Locate the cell with the specified text and output its (x, y) center coordinate. 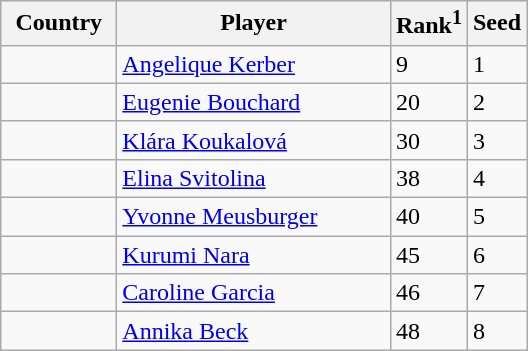
Kurumi Nara (254, 255)
Klára Koukalová (254, 140)
38 (428, 178)
Seed (496, 24)
6 (496, 255)
Player (254, 24)
Elina Svitolina (254, 178)
8 (496, 331)
7 (496, 293)
45 (428, 255)
Rank1 (428, 24)
46 (428, 293)
40 (428, 217)
20 (428, 102)
2 (496, 102)
Country (59, 24)
9 (428, 64)
1 (496, 64)
Angelique Kerber (254, 64)
Caroline Garcia (254, 293)
5 (496, 217)
48 (428, 331)
Yvonne Meusburger (254, 217)
Eugenie Bouchard (254, 102)
3 (496, 140)
Annika Beck (254, 331)
30 (428, 140)
4 (496, 178)
